Extract the [x, y] coordinate from the center of the cell holding the provided text.  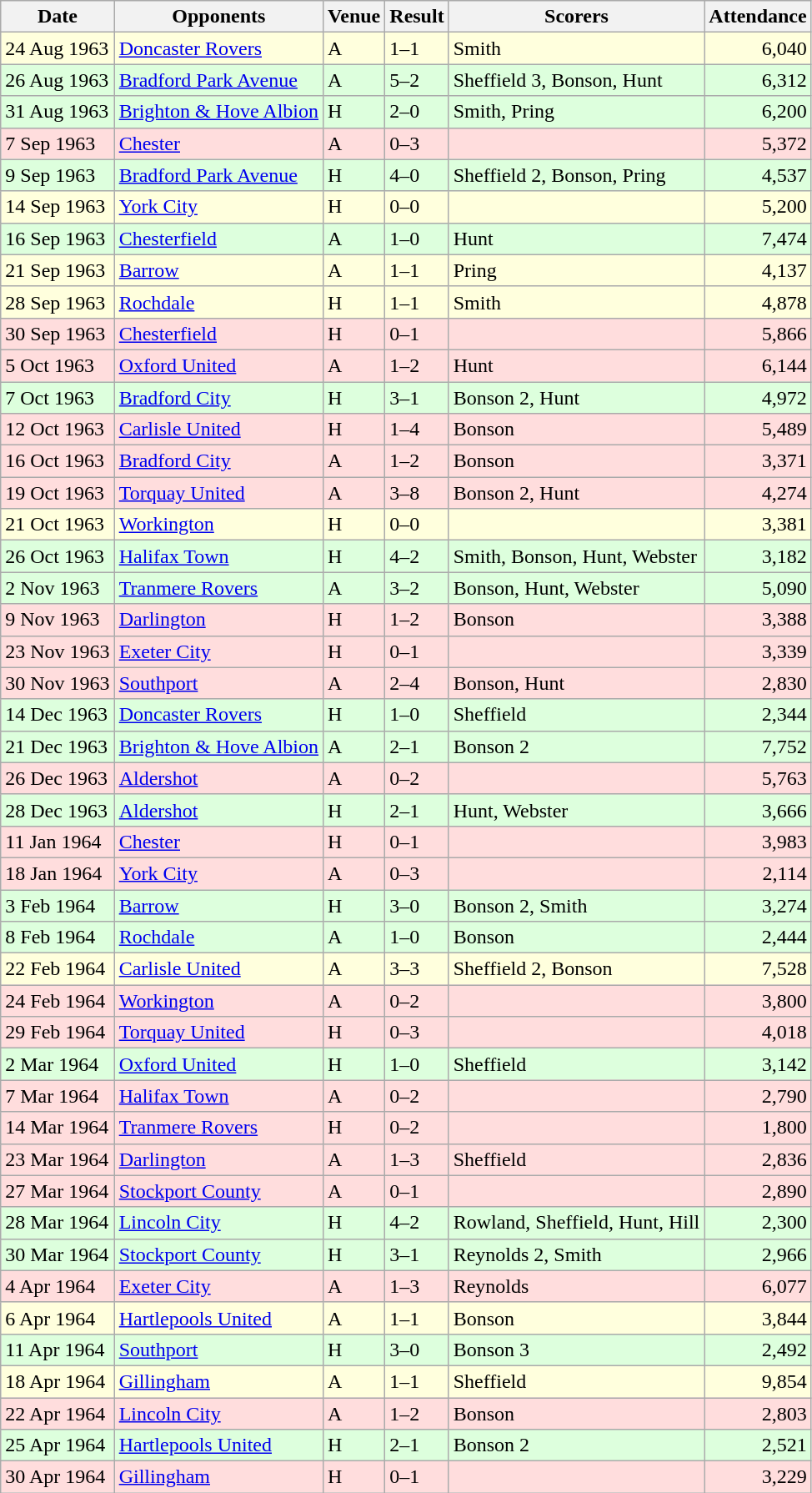
7 Oct 1963 [58, 398]
2,300 [758, 1223]
21 Sep 1963 [58, 270]
4,537 [758, 175]
2 Nov 1963 [58, 588]
1–4 [417, 430]
Scorers [577, 17]
26 Aug 1963 [58, 80]
Bonson, Hunt [577, 683]
30 Sep 1963 [58, 334]
3,800 [758, 1001]
2,492 [758, 1350]
5–2 [417, 80]
27 Mar 1964 [58, 1191]
2,521 [758, 1445]
26 Oct 1963 [58, 556]
30 Apr 1964 [58, 1477]
Bonson, Hunt, Webster [577, 588]
11 Jan 1964 [58, 842]
2 Mar 1964 [58, 1064]
5,200 [758, 207]
26 Dec 1963 [58, 778]
7,752 [758, 746]
Smith, Bonson, Hunt, Webster [577, 556]
3–8 [417, 493]
7 Mar 1964 [58, 1096]
2,830 [758, 683]
Hunt, Webster [577, 810]
2–0 [417, 112]
2,966 [758, 1254]
Venue [354, 17]
5,372 [758, 143]
5,090 [758, 588]
30 Mar 1964 [58, 1254]
18 Apr 1964 [58, 1381]
3,666 [758, 810]
30 Nov 1963 [58, 683]
Date [58, 17]
Smith, Pring [577, 112]
Sheffield 2, Bonson [577, 969]
2,890 [758, 1191]
Result [417, 17]
Reynolds [577, 1286]
29 Feb 1964 [58, 1033]
28 Dec 1963 [58, 810]
2,114 [758, 873]
1,800 [758, 1128]
3,229 [758, 1477]
3,844 [758, 1318]
6,077 [758, 1286]
3,371 [758, 461]
3,381 [758, 525]
9 Sep 1963 [58, 175]
5,489 [758, 430]
14 Dec 1963 [58, 715]
Bonson 2, Smith [577, 905]
3,274 [758, 905]
12 Oct 1963 [58, 430]
4,137 [758, 270]
21 Oct 1963 [58, 525]
Bonson 3 [577, 1350]
4,972 [758, 398]
Sheffield 3, Bonson, Hunt [577, 80]
8 Feb 1964 [58, 938]
6,040 [758, 48]
7 Sep 1963 [58, 143]
2,790 [758, 1096]
3,388 [758, 620]
24 Feb 1964 [58, 1001]
25 Apr 1964 [58, 1445]
Opponents [218, 17]
5,866 [758, 334]
28 Sep 1963 [58, 302]
18 Jan 1964 [58, 873]
9,854 [758, 1381]
3–2 [417, 588]
14 Mar 1964 [58, 1128]
23 Nov 1963 [58, 651]
7,474 [758, 239]
24 Aug 1963 [58, 48]
3,983 [758, 842]
7,528 [758, 969]
3 Feb 1964 [58, 905]
4,274 [758, 493]
23 Mar 1964 [58, 1159]
5 Oct 1963 [58, 365]
22 Feb 1964 [58, 969]
3,182 [758, 556]
6,200 [758, 112]
3,142 [758, 1064]
14 Sep 1963 [58, 207]
6,312 [758, 80]
31 Aug 1963 [58, 112]
4 Apr 1964 [58, 1286]
21 Dec 1963 [58, 746]
16 Sep 1963 [58, 239]
4,018 [758, 1033]
4,878 [758, 302]
Pring [577, 270]
2,444 [758, 938]
6 Apr 1964 [58, 1318]
Attendance [758, 17]
4–0 [417, 175]
Reynolds 2, Smith [577, 1254]
2,344 [758, 715]
22 Apr 1964 [58, 1414]
16 Oct 1963 [58, 461]
11 Apr 1964 [58, 1350]
2,836 [758, 1159]
2–4 [417, 683]
Rowland, Sheffield, Hunt, Hill [577, 1223]
3,339 [758, 651]
28 Mar 1964 [58, 1223]
2,803 [758, 1414]
9 Nov 1963 [58, 620]
6,144 [758, 365]
3–3 [417, 969]
Sheffield 2, Bonson, Pring [577, 175]
5,763 [758, 778]
19 Oct 1963 [58, 493]
